Find where the given text appears and provide that cell's center as [x, y] coordinate. 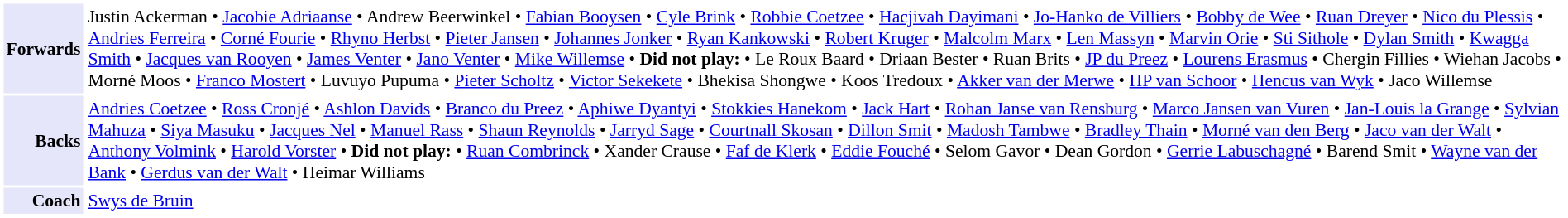
Swys de Bruin [825, 201]
Coach [43, 201]
Forwards [43, 48]
Backs [43, 141]
